Capture the cell that displays the provided text and extract its [x, y] central coordinate. 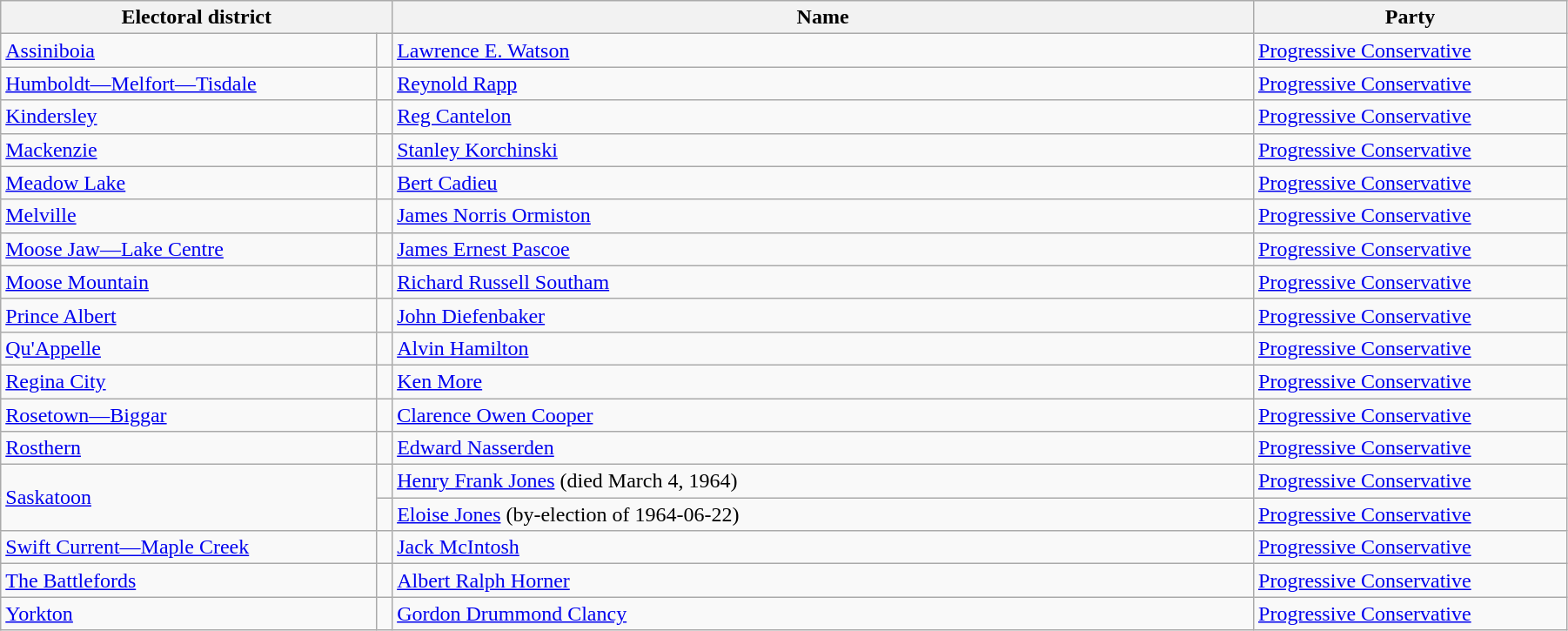
Saskatoon [189, 498]
Melville [189, 216]
Regina City [189, 381]
Alvin Hamilton [823, 348]
Eloise Jones (by-election of 1964-06-22) [823, 514]
Bert Cadieu [823, 183]
Qu'Appelle [189, 348]
Lawrence E. Watson [823, 50]
Electoral district [197, 17]
Henry Frank Jones (died March 4, 1964) [823, 481]
Gordon Drummond Clancy [823, 614]
James Ernest Pascoe [823, 249]
Moose Mountain [189, 282]
Swift Current—Maple Creek [189, 547]
Clarence Owen Cooper [823, 415]
Richard Russell Southam [823, 282]
Albert Ralph Horner [823, 581]
Kindersley [189, 117]
Party [1411, 17]
Edward Nasserden [823, 448]
Reynold Rapp [823, 84]
John Diefenbaker [823, 315]
Humboldt—Melfort—Tisdale [189, 84]
Rosetown—Biggar [189, 415]
Stanley Korchinski [823, 150]
Assiniboia [189, 50]
James Norris Ormiston [823, 216]
Yorkton [189, 614]
Moose Jaw—Lake Centre [189, 249]
Ken More [823, 381]
Jack McIntosh [823, 547]
Rosthern [189, 448]
Name [823, 17]
Prince Albert [189, 315]
The Battlefords [189, 581]
Mackenzie [189, 150]
Reg Cantelon [823, 117]
Meadow Lake [189, 183]
